Return [x, y] of the center of cell containing provided text 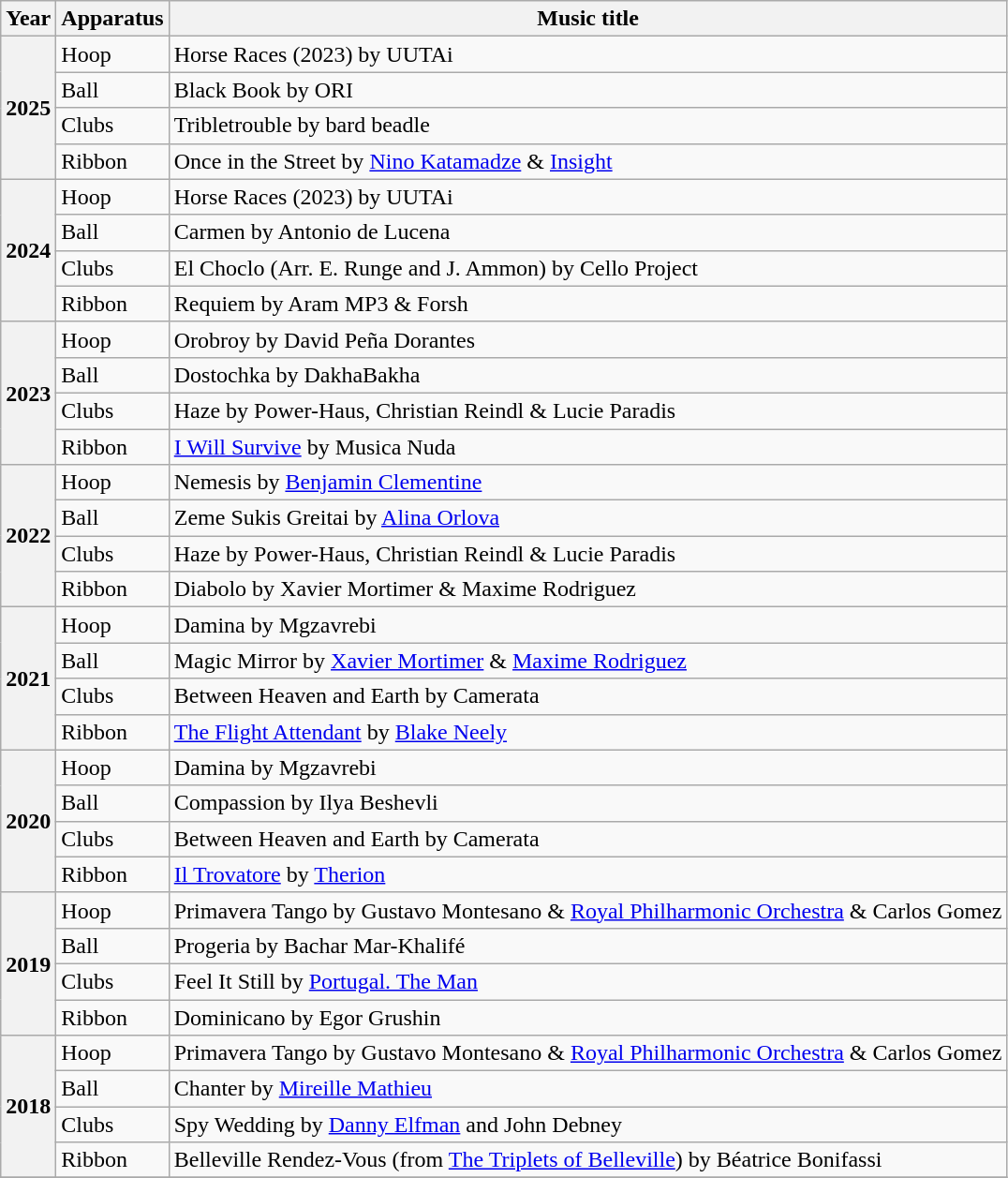
2018 [28, 1107]
Dostochka by DakhaBakha [588, 375]
Black Book by ORI [588, 90]
Orobroy by David Peña Dorantes [588, 339]
2025 [28, 108]
2019 [28, 963]
Carmen by Antonio de Lucena [588, 232]
Compassion by Ilya Beshevli [588, 803]
Requiem by Aram MP3 & Forsh [588, 304]
Zeme Sukis Greitai by Alina Orlova [588, 518]
El Choclo (Arr. E. Runge and J. Ammon) by Cello Project [588, 268]
2023 [28, 393]
I Will Survive by Musica Nuda [588, 447]
Spy Wedding by Danny Elfman and John Debney [588, 1125]
Il Trovatore by Therion [588, 874]
2020 [28, 821]
Diabolo by Xavier Mortimer & Maxime Rodriguez [588, 589]
Apparatus [112, 19]
Music title [588, 19]
Once in the Street by Nino Katamadze & Insight [588, 161]
Magic Mirror by Xavier Mortimer & Maxime Rodriguez [588, 661]
2024 [28, 250]
Feel It Still by Portugal. The Man [588, 981]
The Flight Attendant by Blake Neely [588, 732]
Belleville Rendez-Vous (from The Triplets of Belleville) by Béatrice Bonifassi [588, 1160]
Dominicano by Egor Grushin [588, 1017]
2022 [28, 536]
Year [28, 19]
2021 [28, 678]
Progeria by Bachar Mar-Khalifé [588, 946]
Chanter by Mireille Mathieu [588, 1089]
Nemesis by Benjamin Clementine [588, 483]
Tribletrouble by bard beadle [588, 126]
